Pinpoint the cell where the given text exists, returning its [X, Y] midpoint coordinate. 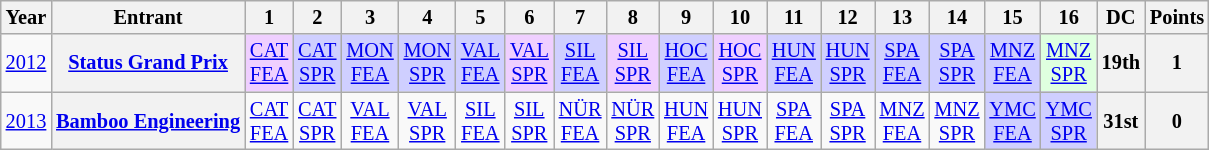
3 [370, 17]
7 [580, 17]
12 [848, 17]
NÜRFEA [580, 121]
6 [530, 17]
9 [686, 17]
19th [1121, 63]
0 [1177, 121]
MONSPR [428, 63]
YMCSPR [1069, 121]
DC [1121, 17]
2013 [26, 121]
4 [428, 17]
HOCFEA [686, 63]
Points [1177, 17]
Status Grand Prix [148, 63]
31st [1121, 121]
16 [1069, 17]
MONFEA [370, 63]
8 [632, 17]
HOCSPR [740, 63]
11 [794, 17]
NÜRSPR [632, 121]
13 [902, 17]
YMCFEA [1012, 121]
Year [26, 17]
2012 [26, 63]
Bamboo Engineering [148, 121]
15 [1012, 17]
5 [480, 17]
2 [317, 17]
10 [740, 17]
Entrant [148, 17]
14 [956, 17]
